Return the (X, Y) coordinate for the center point of the cell that contains the specified text.  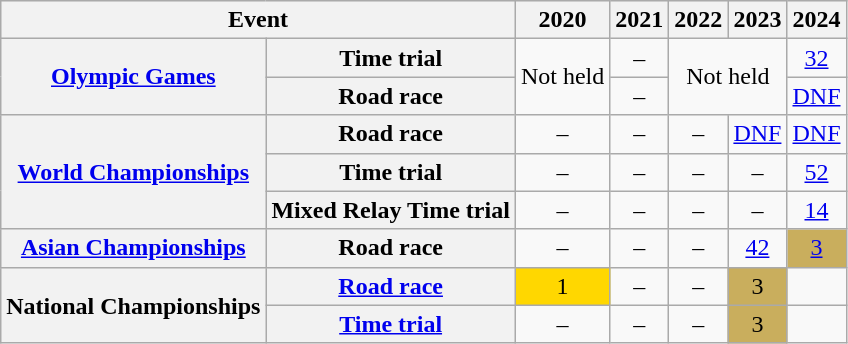
42 (758, 248)
Mixed Relay Time trial (390, 210)
Olympic Games (134, 77)
Asian Championships (134, 248)
National Championships (134, 305)
World Championships (134, 172)
2024 (816, 20)
2022 (698, 20)
2020 (562, 20)
52 (816, 172)
1 (562, 286)
32 (816, 58)
2023 (758, 20)
Event (258, 20)
2021 (640, 20)
14 (816, 210)
